Extract the [X, Y] coordinate from the center of the cell holding the provided text.  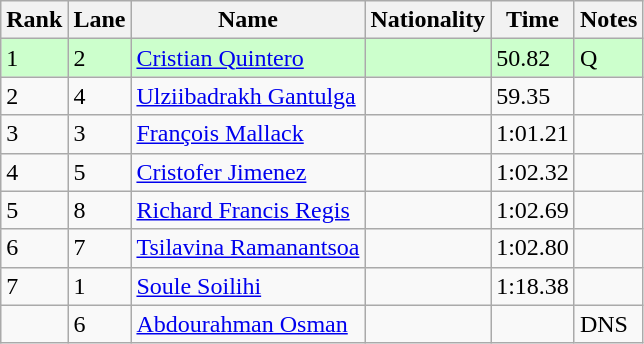
1:18.38 [533, 286]
Lane [100, 20]
59.35 [533, 96]
Notes [608, 20]
Rank [34, 20]
François Mallack [248, 134]
DNS [608, 324]
Ulziibadrakh Gantulga [248, 96]
Tsilavina Ramanantsoa [248, 248]
Soule Soilihi [248, 286]
1:02.80 [533, 248]
1:02.69 [533, 210]
1:01.21 [533, 134]
1:02.32 [533, 172]
Abdourahman Osman [248, 324]
Richard Francis Regis [248, 210]
Cristian Quintero [248, 58]
50.82 [533, 58]
Time [533, 20]
Cristofer Jimenez [248, 172]
Nationality [428, 20]
Name [248, 20]
Q [608, 58]
8 [100, 210]
